Return the (x, y) coordinate for the center point of the cell that contains the specified text.  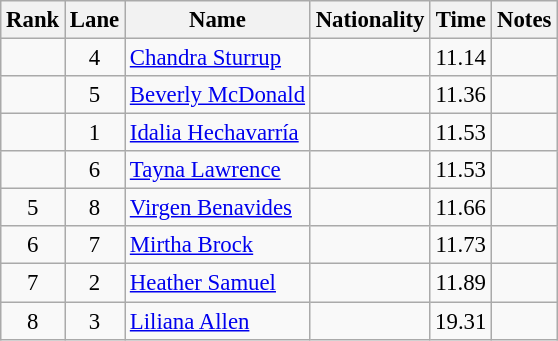
Name (218, 20)
Time (461, 20)
11.89 (461, 283)
Notes (524, 20)
Lane (95, 20)
Beverly McDonald (218, 95)
1 (95, 133)
11.66 (461, 208)
11.73 (461, 245)
Idalia Hechavarría (218, 133)
Nationality (370, 20)
Chandra Sturrup (218, 58)
3 (95, 321)
Tayna Lawrence (218, 170)
Rank (33, 20)
11.14 (461, 58)
11.36 (461, 95)
Virgen Benavides (218, 208)
2 (95, 283)
4 (95, 58)
Liliana Allen (218, 321)
Heather Samuel (218, 283)
19.31 (461, 321)
Mirtha Brock (218, 245)
